Identify which cell holds the provided text, then report its [X, Y] central coordinate. 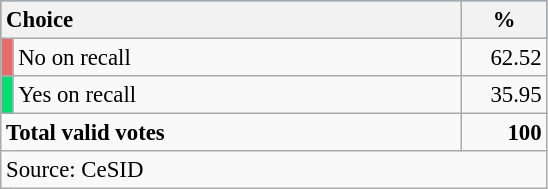
Total valid votes [232, 133]
Choice [232, 20]
Yes on recall [237, 95]
35.95 [504, 95]
No on recall [237, 58]
62.52 [504, 58]
% [504, 20]
Source: CeSID [274, 170]
100 [504, 133]
